Provide the (x, y) coordinate of the cell's center where the given text is located.  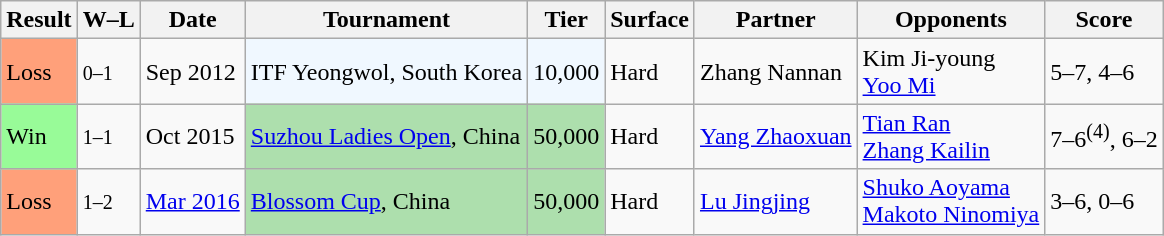
Tian Ran Zhang Kailin (951, 136)
Surface (650, 20)
W–L (108, 20)
Sep 2012 (192, 72)
Shuko Aoyama Makoto Ninomiya (951, 202)
1–2 (108, 202)
Oct 2015 (192, 136)
Zhang Nannan (776, 72)
Tournament (386, 20)
Yang Zhaoxuan (776, 136)
Lu Jingjing (776, 202)
0–1 (108, 72)
5–7, 4–6 (1104, 72)
Win (39, 136)
Tier (566, 20)
Date (192, 20)
Suzhou Ladies Open, China (386, 136)
ITF Yeongwol, South Korea (386, 72)
Opponents (951, 20)
7–6(4), 6–2 (1104, 136)
Mar 2016 (192, 202)
Result (39, 20)
Blossom Cup, China (386, 202)
Score (1104, 20)
3–6, 0–6 (1104, 202)
Partner (776, 20)
10,000 (566, 72)
Kim Ji-young Yoo Mi (951, 72)
1–1 (108, 136)
